Capture the cell that displays the provided text and extract its [x, y] central coordinate. 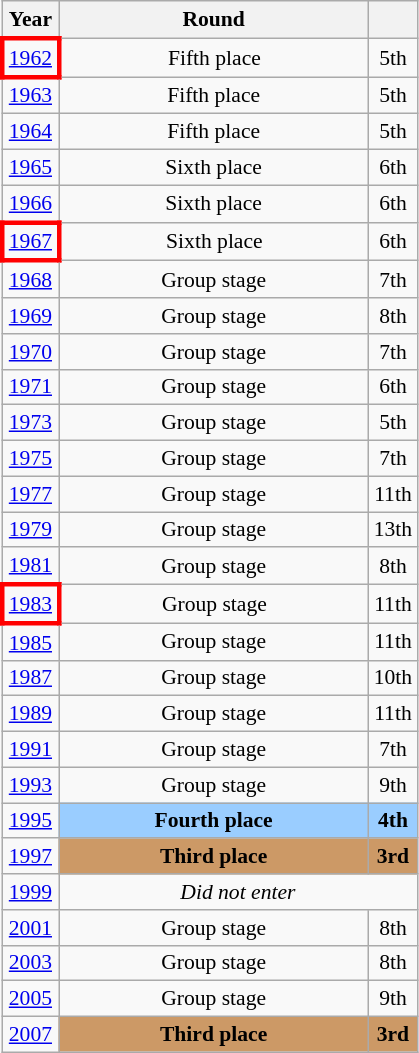
1979 [30, 530]
Year [30, 20]
1973 [30, 423]
10th [394, 678]
1983 [30, 604]
2007 [30, 1035]
2001 [30, 928]
1999 [30, 892]
1975 [30, 459]
1997 [30, 857]
1967 [30, 242]
Did not enter [238, 892]
1981 [30, 566]
1970 [30, 352]
1977 [30, 494]
Round [214, 20]
1995 [30, 821]
2005 [30, 999]
13th [394, 530]
1969 [30, 316]
1966 [30, 204]
1971 [30, 387]
1963 [30, 96]
Fourth place [214, 821]
1987 [30, 678]
1989 [30, 714]
1964 [30, 132]
1965 [30, 168]
1968 [30, 280]
1962 [30, 58]
2003 [30, 963]
4th [394, 821]
1985 [30, 642]
1991 [30, 750]
1993 [30, 785]
